Extract the [x, y] coordinate from the center of the cell holding the provided text.  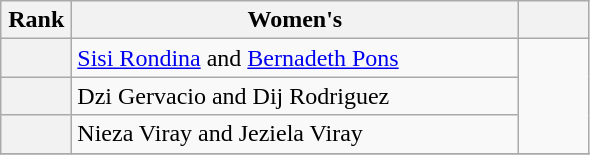
Women's [295, 20]
Dzi Gervacio and Dij Rodriguez [295, 96]
Nieza Viray and Jeziela Viray [295, 134]
Rank [36, 20]
Sisi Rondina and Bernadeth Pons [295, 58]
